From the cell containing the given text, extract its center point as (X, Y) coordinate. 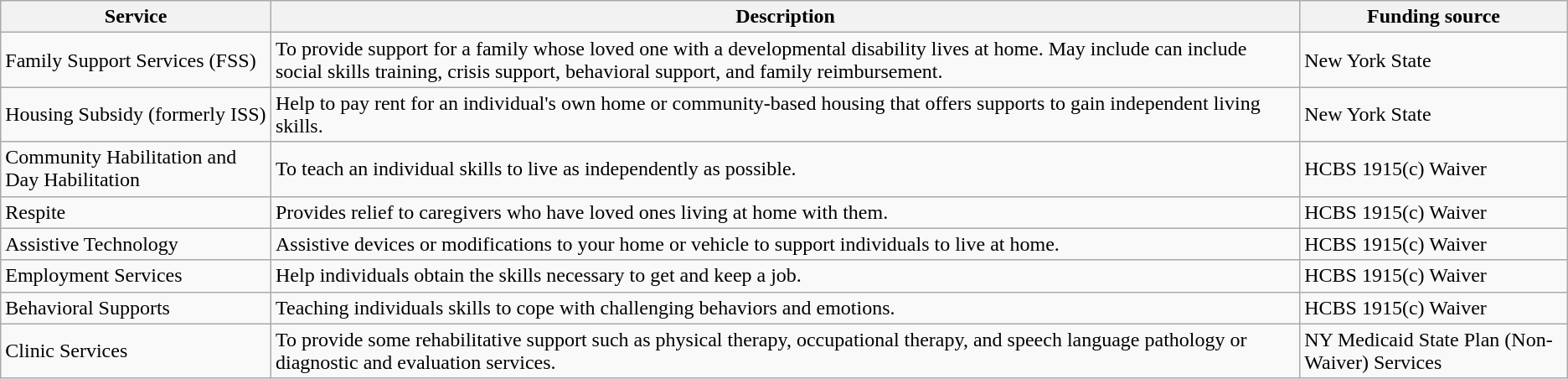
Respite (136, 212)
Funding source (1434, 17)
Help individuals obtain the skills necessary to get and keep a job. (785, 276)
Assistive devices or modifications to your home or vehicle to support individuals to live at home. (785, 244)
Family Support Services (FSS) (136, 60)
Clinic Services (136, 350)
Employment Services (136, 276)
Assistive Technology (136, 244)
Community Habilitation and Day Habilitation (136, 169)
Provides relief to caregivers who have loved ones living at home with them. (785, 212)
Housing Subsidy (formerly ISS) (136, 114)
Behavioral Supports (136, 308)
Help to pay rent for an individual's own home or community-based housing that offers supports to gain independent living skills. (785, 114)
Teaching individuals skills to cope with challenging behaviors and emotions. (785, 308)
NY Medicaid State Plan (Non-Waiver) Services (1434, 350)
To teach an individual skills to live as independently as possible. (785, 169)
Service (136, 17)
Description (785, 17)
